Find where the given text appears and provide that cell's center as [x, y] coordinate. 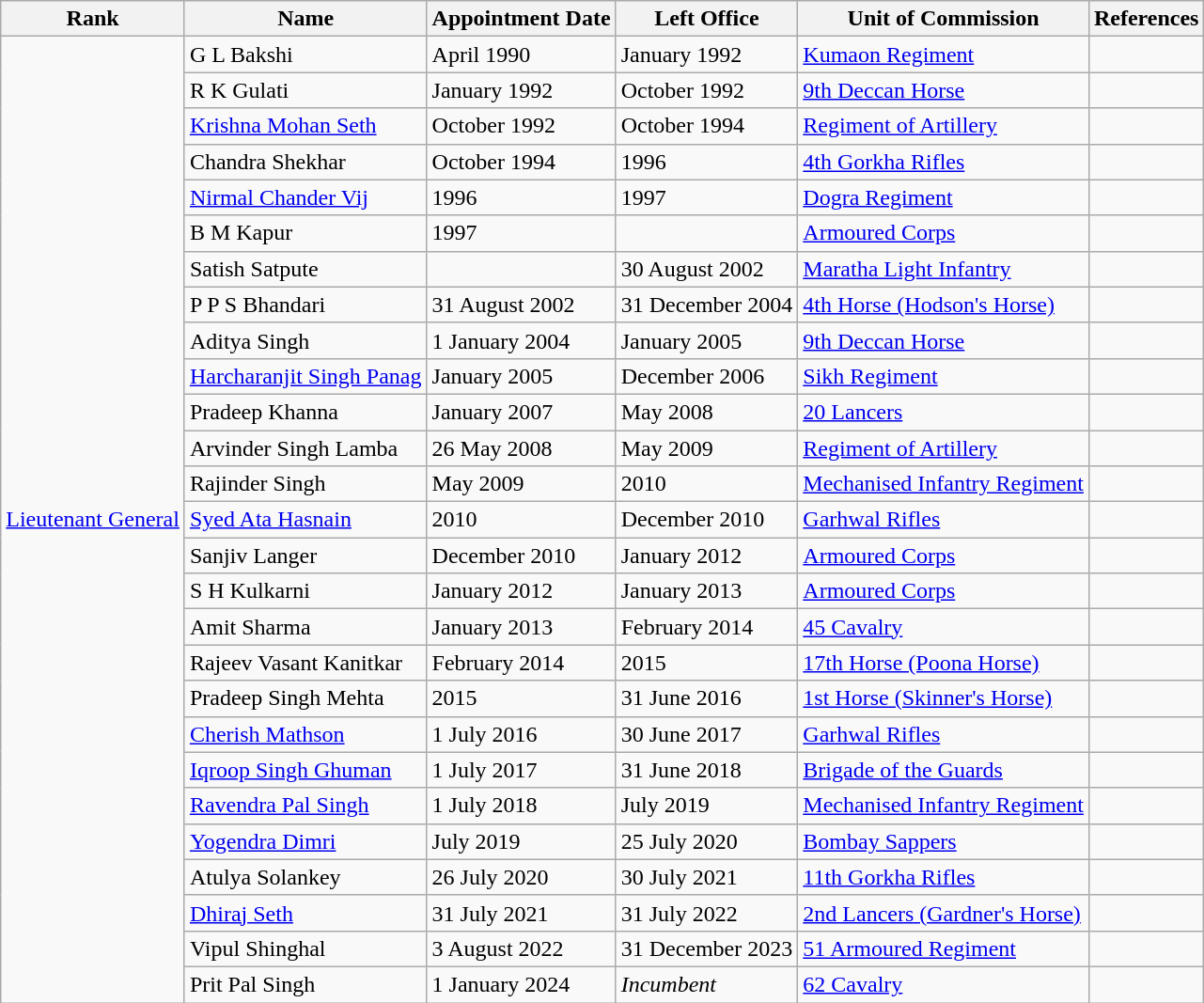
1 July 2016 [521, 734]
30 August 2002 [707, 269]
Krishna Mohan Seth [305, 126]
Arvinder Singh Lamba [305, 448]
Satish Satpute [305, 269]
Prit Pal Singh [305, 984]
4th Horse (Hodson's Horse) [944, 305]
Sikh Regiment [944, 376]
Brigade of the Guards [944, 770]
Maratha Light Infantry [944, 269]
26 May 2008 [521, 448]
Lieutenant General [93, 520]
1 July 2017 [521, 770]
Pradeep Khanna [305, 412]
1 July 2018 [521, 806]
11th Gorkha Rifles [944, 877]
Incumbent [707, 984]
Cherish Mathson [305, 734]
Appointment Date [521, 19]
Vipul Shinghal [305, 948]
Aditya Singh [305, 340]
1 January 2004 [521, 340]
25 July 2020 [707, 841]
Chandra Shekhar [305, 162]
20 Lancers [944, 412]
Harcharanjit Singh Panag [305, 376]
17th Horse (Poona Horse) [944, 663]
4th Gorkha Rifles [944, 162]
31 December 2023 [707, 948]
December 2006 [707, 376]
S H Kulkarni [305, 591]
26 July 2020 [521, 877]
1 January 2024 [521, 984]
R K Gulati [305, 90]
Pradeep Singh Mehta [305, 698]
1st Horse (Skinner's Horse) [944, 698]
Dogra Regiment [944, 197]
45 Cavalry [944, 627]
References [1147, 19]
Dhiraj Seth [305, 913]
Rank [93, 19]
January 2007 [521, 412]
30 July 2021 [707, 877]
P P S Bhandari [305, 305]
Rajinder Singh [305, 484]
Sanjiv Langer [305, 556]
Yogendra Dimri [305, 841]
31 August 2002 [521, 305]
Kumaon Regiment [944, 55]
G L Bakshi [305, 55]
Name [305, 19]
30 June 2017 [707, 734]
31 June 2018 [707, 770]
Iqroop Singh Ghuman [305, 770]
62 Cavalry [944, 984]
Ravendra Pal Singh [305, 806]
May 2008 [707, 412]
Unit of Commission [944, 19]
31 December 2004 [707, 305]
2nd Lancers (Gardner's Horse) [944, 913]
Bombay Sappers [944, 841]
31 June 2016 [707, 698]
Nirmal Chander Vij [305, 197]
Amit Sharma [305, 627]
Rajeev Vasant Kanitkar [305, 663]
Left Office [707, 19]
3 August 2022 [521, 948]
31 July 2021 [521, 913]
B M Kapur [305, 233]
51 Armoured Regiment [944, 948]
Syed Ata Hasnain [305, 520]
31 July 2022 [707, 913]
April 1990 [521, 55]
Atulya Solankey [305, 877]
